Extract the (x, y) coordinate from the center of the cell holding the provided text.  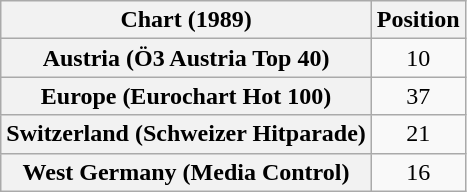
10 (418, 58)
Austria (Ö3 Austria Top 40) (186, 58)
16 (418, 172)
Switzerland (Schweizer Hitparade) (186, 134)
West Germany (Media Control) (186, 172)
Europe (Eurochart Hot 100) (186, 96)
37 (418, 96)
21 (418, 134)
Position (418, 20)
Chart (1989) (186, 20)
